Identify which cell holds the provided text, then report its [x, y] central coordinate. 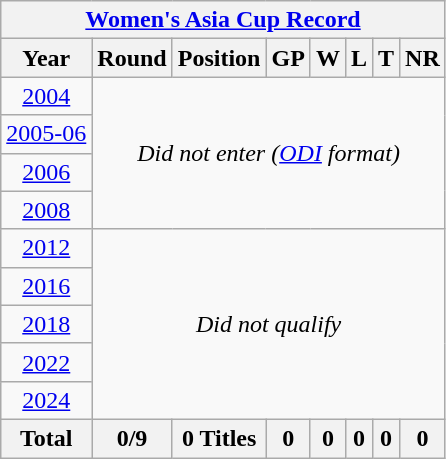
2006 [46, 172]
T [386, 58]
2008 [46, 210]
2012 [46, 248]
2022 [46, 362]
2024 [46, 400]
GP [288, 58]
2004 [46, 96]
2018 [46, 324]
NR [423, 58]
Total [46, 438]
W [328, 58]
Did not qualify [269, 324]
L [358, 58]
0/9 [132, 438]
2016 [46, 286]
Year [46, 58]
2005-06 [46, 134]
Did not enter (ODI format) [269, 153]
0 Titles [219, 438]
Position [219, 58]
Women's Asia Cup Record [224, 20]
Round [132, 58]
